Determine the [x, y] coordinate at the center of the cell enclosing the given text.  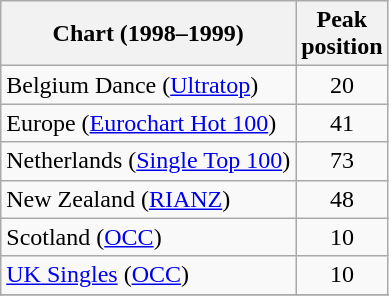
48 [342, 199]
UK Singles (OCC) [148, 275]
Chart (1998–1999) [148, 34]
Europe (Eurochart Hot 100) [148, 123]
Netherlands (Single Top 100) [148, 161]
Belgium Dance (Ultratop) [148, 85]
41 [342, 123]
20 [342, 85]
Scotland (OCC) [148, 237]
Peakposition [342, 34]
73 [342, 161]
New Zealand (RIANZ) [148, 199]
